Find where the given text appears and provide that cell's center as [x, y] coordinate. 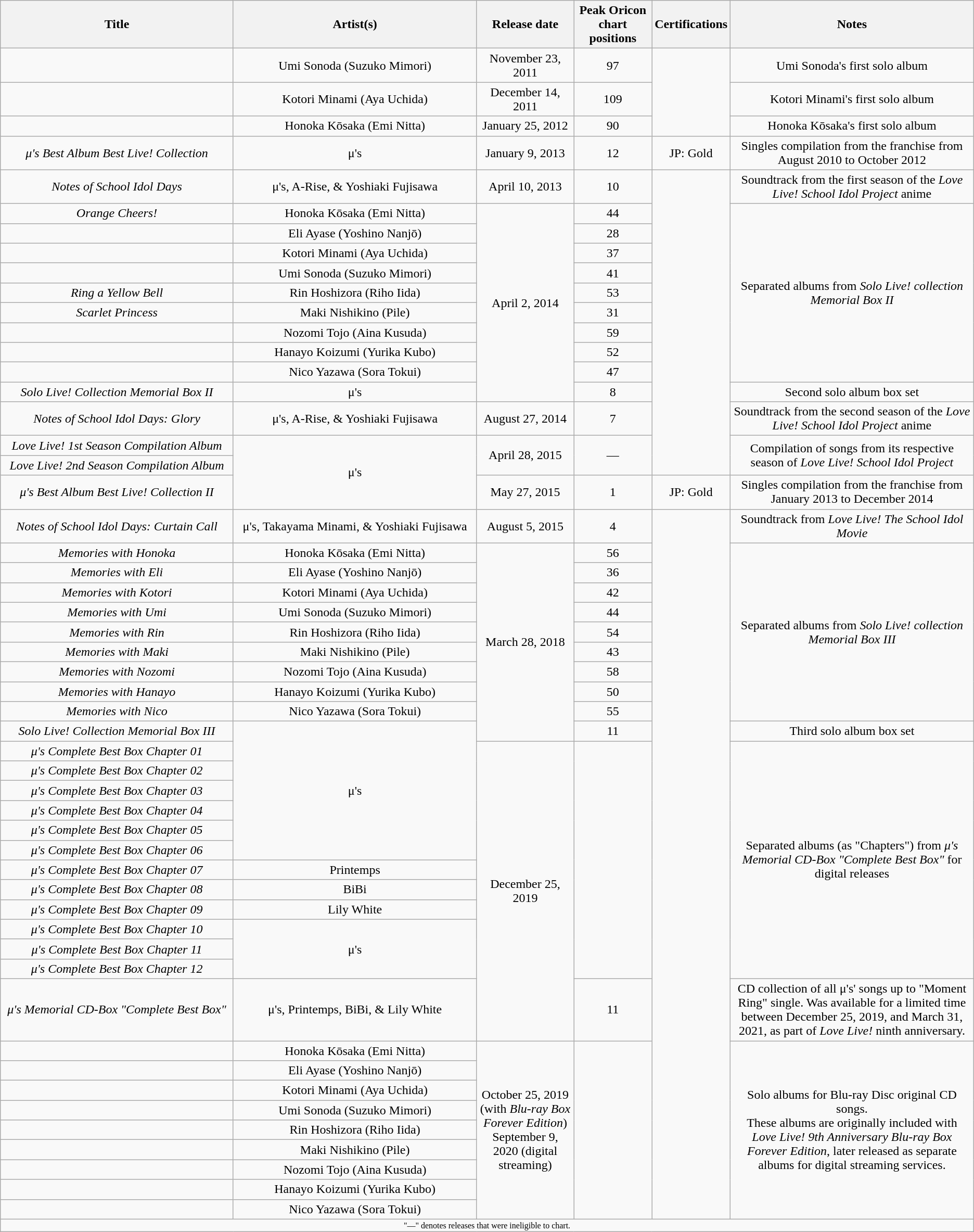
Title [117, 24]
μ's Best Album Best Live! Collection II [117, 492]
Printemps [355, 870]
BiBi [355, 890]
Soundtrack from the first season of the Love Live! School Idol Project anime [852, 186]
Third solo album box set [852, 731]
μ's Complete Best Box Chapter 12 [117, 969]
12 [613, 153]
7 [613, 418]
Soundtrack from the second season of the Love Live! School Idol Project anime [852, 418]
Memories with Nico [117, 712]
November 23, 2011 [526, 66]
Memories with Kotori [117, 592]
Memories with Honoka [117, 553]
Singles compilation from the franchise from January 2013 to December 2014 [852, 492]
Memories with Umi [117, 612]
55 [613, 712]
97 [613, 66]
28 [613, 233]
— [613, 455]
Notes of School Idol Days [117, 186]
May 27, 2015 [526, 492]
December 14, 2011 [526, 99]
59 [613, 333]
Notes of School Idol Days: Glory [117, 418]
μ's Complete Best Box Chapter 02 [117, 771]
μ's Complete Best Box Chapter 03 [117, 791]
47 [613, 372]
90 [613, 126]
December 25, 2019 [526, 891]
Solo Live! Collection Memorial Box III [117, 731]
31 [613, 312]
Lily White [355, 909]
μ's Complete Best Box Chapter 09 [117, 909]
Ring a Yellow Bell [117, 293]
Release date [526, 24]
36 [613, 573]
1 [613, 492]
Honoka Kōsaka's first solo album [852, 126]
μ's Complete Best Box Chapter 07 [117, 870]
Scarlet Princess [117, 312]
January 9, 2013 [526, 153]
41 [613, 273]
μ's Memorial CD-Box "Complete Best Box" [117, 1010]
Memories with Nozomi [117, 671]
April 28, 2015 [526, 455]
April 2, 2014 [526, 303]
Notes of School Idol Days: Curtain Call [117, 526]
50 [613, 692]
Peak Oriconchart positions [613, 24]
"—" denotes releases that were ineligible to chart. [487, 1225]
Notes [852, 24]
Separated albums from Solo Live! collection Memorial Box II [852, 293]
August 5, 2015 [526, 526]
μ's, Printemps, BiBi, & Lily White [355, 1010]
Certifications [691, 24]
Love Live! 1st Season Compilation Album [117, 446]
October 25, 2019 (with Blu-ray Box Forever Edition)September 9, 2020 (digital streaming) [526, 1131]
42 [613, 592]
43 [613, 652]
March 28, 2018 [526, 642]
52 [613, 352]
μ's Complete Best Box Chapter 08 [117, 890]
54 [613, 632]
8 [613, 392]
Separated albums (as "Chapters") from μ's Memorial CD-Box "Complete Best Box" for digital releases [852, 860]
Memories with Hanayo [117, 692]
37 [613, 253]
μ's Complete Best Box Chapter 01 [117, 751]
Orange Cheers! [117, 213]
January 25, 2012 [526, 126]
109 [613, 99]
Soundtrack from Love Live! The School Idol Movie [852, 526]
μ's Complete Best Box Chapter 04 [117, 810]
Separated albums from Solo Live! collection Memorial Box III [852, 632]
Compilation of songs from its respective season of Love Live! School Idol Project [852, 455]
μ's Complete Best Box Chapter 06 [117, 850]
Singles compilation from the franchise from August 2010 to October 2012 [852, 153]
Second solo album box set [852, 392]
Kotori Minami's first solo album [852, 99]
April 10, 2013 [526, 186]
Solo Live! Collection Memorial Box II [117, 392]
μ's Complete Best Box Chapter 05 [117, 830]
10 [613, 186]
μ's Complete Best Box Chapter 11 [117, 949]
Memories with Eli [117, 573]
August 27, 2014 [526, 418]
μ's Best Album Best Live! Collection [117, 153]
μ's, Takayama Minami, & Yoshiaki Fujisawa [355, 526]
Memories with Rin [117, 632]
4 [613, 526]
μ's Complete Best Box Chapter 10 [117, 929]
58 [613, 671]
Artist(s) [355, 24]
Love Live! 2nd Season Compilation Album [117, 465]
Memories with Maki [117, 652]
56 [613, 553]
Umi Sonoda's first solo album [852, 66]
53 [613, 293]
